Determine the (x, y) coordinate at the center of the cell enclosing the given text.  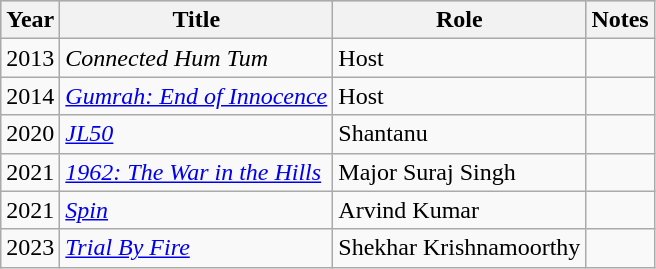
Title (196, 20)
1962: The War in the Hills (196, 172)
Year (30, 20)
JL50 (196, 134)
2013 (30, 58)
Gumrah: End of Innocence (196, 96)
2020 (30, 134)
Arvind Kumar (460, 210)
2014 (30, 96)
Spin (196, 210)
Connected Hum Tum (196, 58)
Trial By Fire (196, 248)
Shantanu (460, 134)
2023 (30, 248)
Shekhar Krishnamoorthy (460, 248)
Notes (620, 20)
Major Suraj Singh (460, 172)
Role (460, 20)
